Scan for the cell matching the given text and deliver its [x, y] coordinate at center. 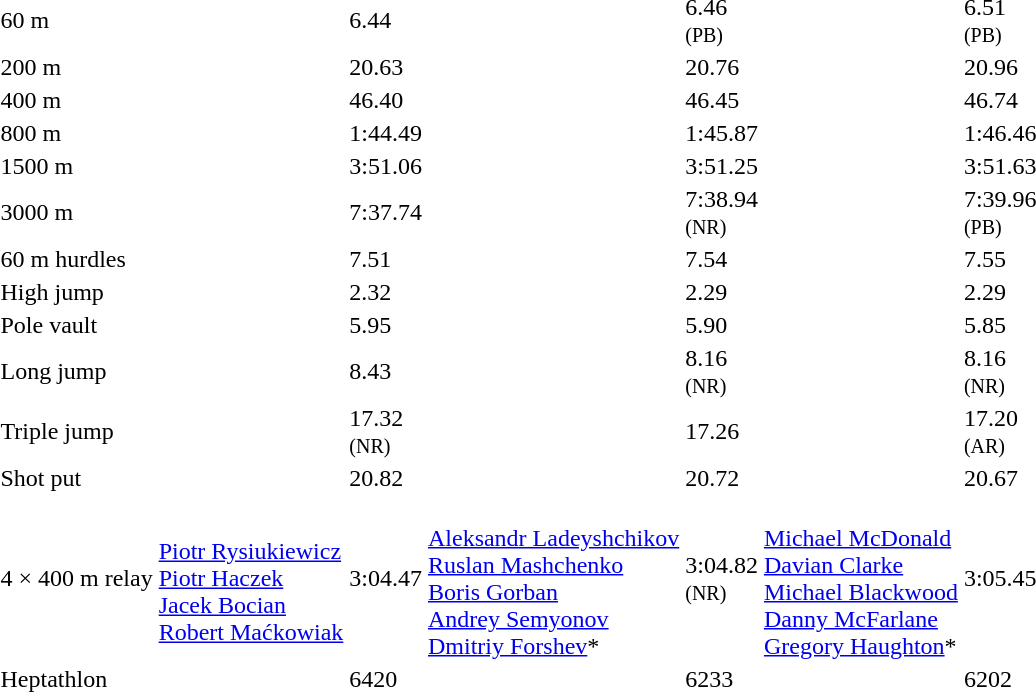
46.40 [386, 100]
3:04.82(NR) [722, 578]
Aleksandr LadeyshchikovRuslan MashchenkoBoris GorbanAndrey SemyonovDmitriy Forshev* [553, 578]
8.43 [386, 372]
20.63 [386, 67]
1:45.87 [722, 133]
20.72 [722, 478]
5.95 [386, 325]
7:38.94(NR) [722, 212]
46.45 [722, 100]
3:04.47 [386, 578]
7.51 [386, 259]
7.54 [722, 259]
Piotr RysiukiewiczPiotr HaczekJacek BocianRobert Maćkowiak [251, 578]
20.76 [722, 67]
20.82 [386, 478]
Michael McDonaldDavian ClarkeMichael BlackwoodDanny McFarlaneGregory Haughton* [860, 578]
5.90 [722, 325]
3:51.25 [722, 166]
2.29 [722, 292]
7:37.74 [386, 212]
2.32 [386, 292]
1:44.49 [386, 133]
17.32(NR) [386, 432]
3:51.06 [386, 166]
17.26 [722, 432]
8.16(NR) [722, 372]
